For the text-containing cell, return its midpoint in (x, y) coordinate format. 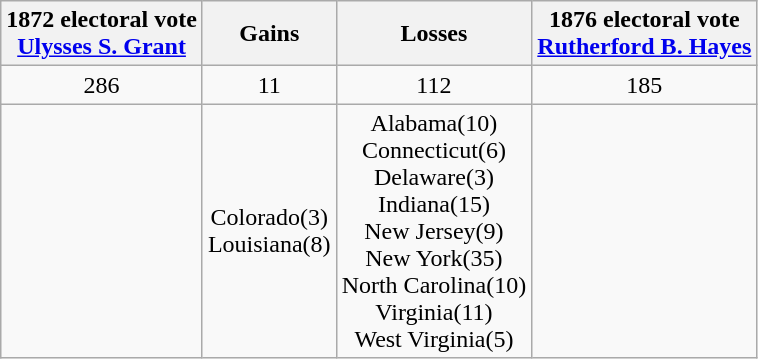
185 (644, 85)
286 (102, 85)
1872 electoral voteUlysses S. Grant (102, 34)
Alabama(10)Connecticut(6)Delaware(3)Indiana(15)New Jersey(9)New York(35)North Carolina(10)Virginia(11)West Virginia(5) (434, 231)
Colorado(3)Louisiana(8) (269, 231)
11 (269, 85)
Gains (269, 34)
Losses (434, 34)
112 (434, 85)
1876 electoral voteRutherford B. Hayes (644, 34)
